Locate the cell with the specified text and output its [X, Y] center coordinate. 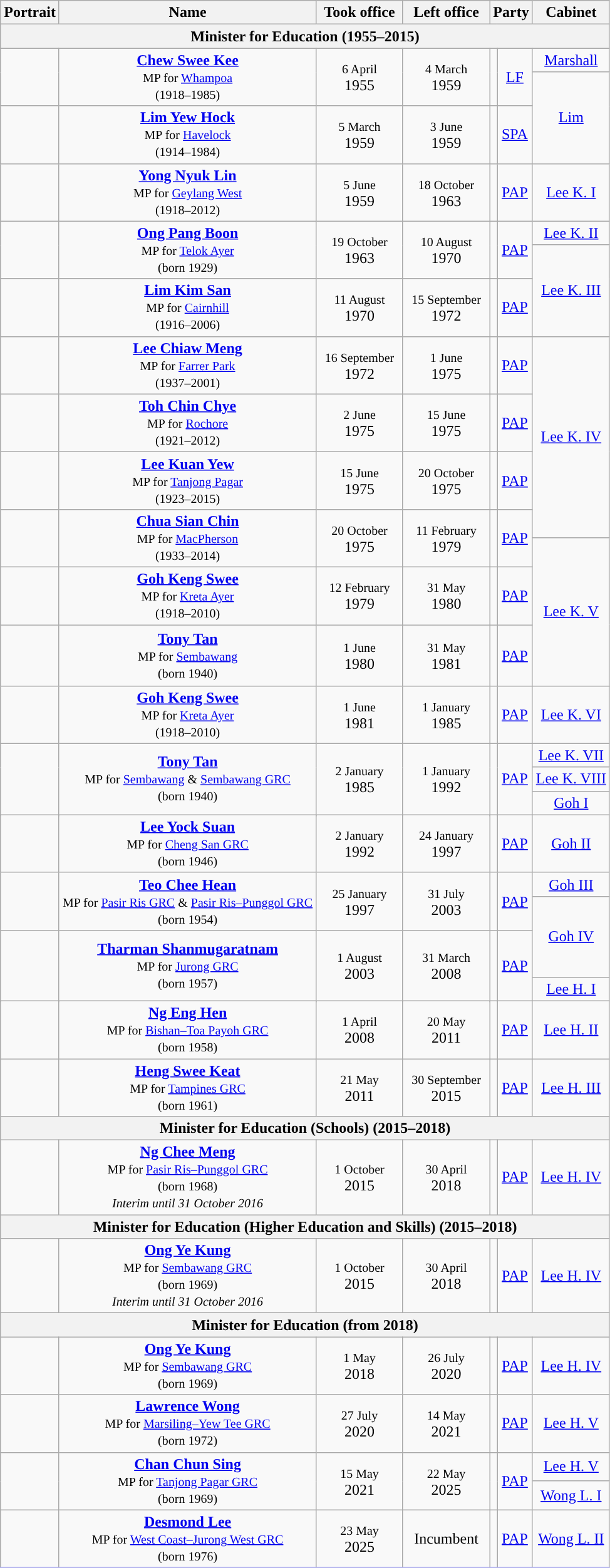
Chan Chun SingMP for Tanjong Pagar GRC(born 1969) [187, 1481]
Lee K. I [571, 192]
11 February1979 [446, 538]
Tony TanMP for Sembawang & Sembawang GRC(born 1940) [187, 779]
1 June1975 [446, 365]
12 February1979 [359, 596]
2 June1975 [359, 423]
Took office [359, 13]
Goh II [571, 843]
Incumbent [446, 1539]
Chua Sian ChinMP for MacPherson(1933–2014) [187, 538]
11 August1970 [359, 307]
27 July2020 [359, 1423]
22 May2025 [446, 1481]
4 March1959 [446, 77]
Ng Eng HenMP for Bishan–Toa Payoh GRC(born 1958) [187, 1029]
Lawrence WongMP for Marsiling–Yew Tee GRC(born 1972) [187, 1423]
Lee K. VII [571, 755]
Lim Yew HockMP for Havelock(1914–1984) [187, 135]
1 June1981 [359, 714]
SPA [515, 135]
31 May1981 [446, 656]
2 January1985 [359, 779]
Name [187, 13]
Ong Pang BoonMP for Telok Ayer(born 1929) [187, 250]
23 May2025 [359, 1539]
3 June1959 [446, 135]
5 March1959 [359, 135]
20 May2011 [446, 1029]
Goh IV [571, 937]
Wong L. II [571, 1539]
26 July2020 [446, 1366]
Ong Ye KungMP for Sembawang GRC(born 1969)Interim until 31 October 2016 [187, 1276]
31 March2008 [446, 966]
6 April1955 [359, 77]
Ng Chee MengMP for Pasir Ris–Punggol GRC(born 1968)Interim until 31 October 2016 [187, 1177]
Lee K. II [571, 233]
Lee K. III [571, 291]
Goh I [571, 803]
Minister for Education (from 2018) [306, 1325]
Lee Chiaw MengMP for Farrer Park(1937–2001) [187, 365]
Lee Yock SuanMP for Cheng San GRC(born 1946) [187, 843]
Lim [571, 118]
Lee K. VI [571, 714]
31 July2003 [446, 901]
Cabinet [571, 13]
Goh III [571, 884]
1 January1985 [446, 714]
18 October1963 [446, 192]
15 May2021 [359, 1481]
Wong L. I [571, 1495]
Tony TanMP for Sembawang(born 1940) [187, 656]
Toh Chin ChyeMP for Rochore(1921–2012) [187, 423]
Teo Chee HeanMP for Pasir Ris GRC & Pasir Ris–Punggol GRC(born 1954) [187, 901]
14 May2021 [446, 1423]
1 January1992 [446, 779]
31 May1980 [446, 596]
Minister for Education (1955–2015) [306, 36]
30 September2015 [446, 1087]
Yong Nyuk LinMP for Geylang West(1918–2012) [187, 192]
Lee H. III [571, 1087]
Left office [446, 13]
Lee K. V [571, 611]
Heng Swee KeatMP for Tampines GRC(born 1961) [187, 1087]
24 January1997 [446, 843]
10 August1970 [446, 250]
Lee K. IV [571, 437]
Ong Ye KungMP for Sembawang GRC(born 1969) [187, 1366]
Desmond Lee MP for West Coast–Jurong West GRC(born 1976) [187, 1539]
1 August2003 [359, 966]
Minister for Education (Schools) (2015–2018) [306, 1128]
1 April2008 [359, 1029]
Chew Swee KeeMP for Whampoa(1918–1985) [187, 77]
Minister for Education (Higher Education and Skills) (2015–2018) [306, 1227]
LF [515, 77]
1 June1980 [359, 656]
Portrait [30, 13]
Lee H. I [571, 989]
Lee Kuan YewMP for Tanjong Pagar(1923–2015) [187, 480]
19 October1963 [359, 250]
Lee K. VIII [571, 779]
1 May2018 [359, 1366]
5 June1959 [359, 192]
15 September1972 [446, 307]
2 January1992 [359, 843]
25 January1997 [359, 901]
21 May2011 [359, 1087]
Party [511, 13]
Lee H. II [571, 1029]
Tharman ShanmugaratnamMP for Jurong GRC(born 1957) [187, 966]
Marshall [571, 60]
Lim Kim SanMP for Cairnhill(1916–2006) [187, 307]
16 September1972 [359, 365]
